Find where the given text appears and provide that cell's center as [x, y] coordinate. 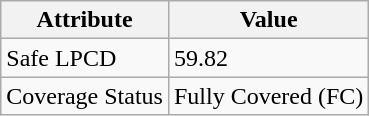
59.82 [268, 58]
Value [268, 20]
Safe LPCD [85, 58]
Fully Covered (FC) [268, 96]
Attribute [85, 20]
Coverage Status [85, 96]
